Scan for the cell matching the given text and deliver its (x, y) coordinate at center. 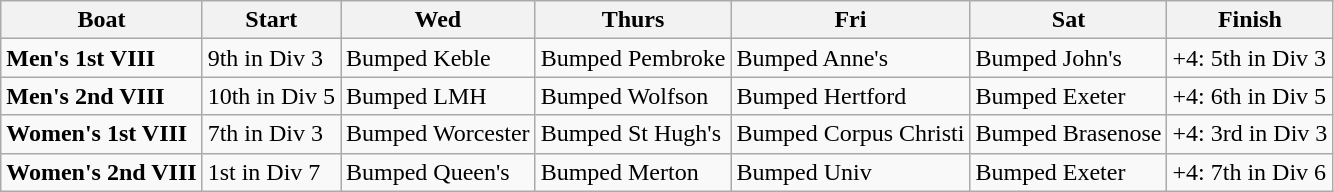
Bumped Queen's (438, 172)
+4: 7th in Div 6 (1250, 172)
Men's 2nd VIII (102, 96)
Start (271, 20)
Bumped John's (1068, 58)
Bumped Corpus Christi (850, 134)
Women's 2nd VIII (102, 172)
9th in Div 3 (271, 58)
Bumped St Hugh's (633, 134)
Thurs (633, 20)
Bumped Merton (633, 172)
Women's 1st VIII (102, 134)
+4: 3rd in Div 3 (1250, 134)
Wed (438, 20)
Boat (102, 20)
Men's 1st VIII (102, 58)
Fri (850, 20)
Bumped Anne's (850, 58)
Bumped Brasenose (1068, 134)
10th in Div 5 (271, 96)
+4: 6th in Div 5 (1250, 96)
Bumped Univ (850, 172)
Bumped Wolfson (633, 96)
Bumped Worcester (438, 134)
Bumped Keble (438, 58)
+4: 5th in Div 3 (1250, 58)
Finish (1250, 20)
Sat (1068, 20)
Bumped LMH (438, 96)
Bumped Pembroke (633, 58)
7th in Div 3 (271, 134)
Bumped Hertford (850, 96)
1st in Div 7 (271, 172)
